Return the (X, Y) coordinate for the center point of the cell that contains the specified text.  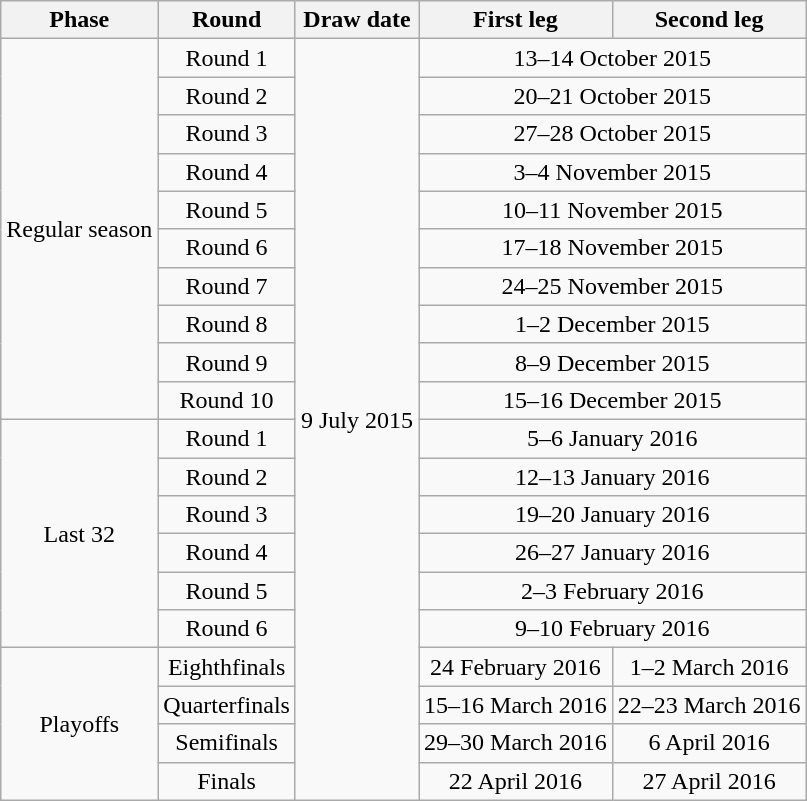
Round 8 (227, 324)
Playoffs (80, 724)
26–27 January 2016 (612, 553)
Round 7 (227, 286)
First leg (516, 20)
Eighthfinals (227, 667)
9–10 February 2016 (612, 629)
Semifinals (227, 743)
22 April 2016 (516, 781)
24–25 November 2015 (612, 286)
15–16 March 2016 (516, 705)
Phase (80, 20)
Round 9 (227, 362)
10–11 November 2015 (612, 210)
12–13 January 2016 (612, 477)
27 April 2016 (709, 781)
1–2 December 2015 (612, 324)
20–21 October 2015 (612, 96)
3–4 November 2015 (612, 172)
22–23 March 2016 (709, 705)
1–2 March 2016 (709, 667)
Round (227, 20)
24 February 2016 (516, 667)
15–16 December 2015 (612, 400)
Last 32 (80, 533)
27–28 October 2015 (612, 134)
29–30 March 2016 (516, 743)
Finals (227, 781)
Round 10 (227, 400)
Quarterfinals (227, 705)
Regular season (80, 230)
5–6 January 2016 (612, 438)
Draw date (356, 20)
Second leg (709, 20)
8–9 December 2015 (612, 362)
13–14 October 2015 (612, 58)
17–18 November 2015 (612, 248)
2–3 February 2016 (612, 591)
6 April 2016 (709, 743)
19–20 January 2016 (612, 515)
9 July 2015 (356, 420)
